Find where the given text appears and provide that cell's center as [x, y] coordinate. 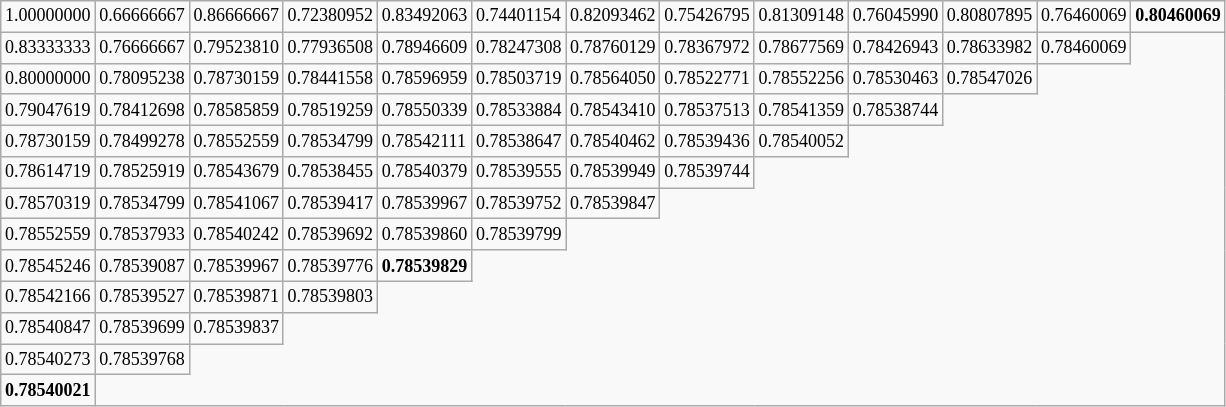
0.78540021 [48, 390]
0.78519259 [330, 110]
0.78542166 [48, 296]
0.72380952 [330, 16]
0.78540379 [424, 172]
0.78539744 [707, 172]
0.78539699 [142, 328]
0.78541067 [236, 204]
0.78533884 [519, 110]
0.77936508 [330, 48]
0.75426795 [707, 16]
0.78539847 [613, 204]
0.78539949 [613, 172]
0.80000000 [48, 78]
0.66666667 [142, 16]
0.78525919 [142, 172]
0.78503719 [519, 78]
0.78545246 [48, 266]
0.78543679 [236, 172]
0.78760129 [613, 48]
0.78247308 [519, 48]
0.78539871 [236, 296]
0.78540462 [613, 140]
0.78460069 [1084, 48]
0.78539527 [142, 296]
0.78539555 [519, 172]
0.74401154 [519, 16]
1.00000000 [48, 16]
0.76666667 [142, 48]
0.86666667 [236, 16]
0.78530463 [895, 78]
0.78946609 [424, 48]
0.78539799 [519, 234]
0.78542111 [424, 140]
0.78522771 [707, 78]
0.78441558 [330, 78]
0.78412698 [142, 110]
0.78539776 [330, 266]
0.83492063 [424, 16]
0.78539752 [519, 204]
0.78541359 [801, 110]
0.78677569 [801, 48]
0.78539436 [707, 140]
0.82093462 [613, 16]
0.78540052 [801, 140]
0.78539860 [424, 234]
0.78540242 [236, 234]
0.79523810 [236, 48]
0.76460069 [1084, 16]
0.78564050 [613, 78]
0.78570319 [48, 204]
0.78095238 [142, 78]
0.78538647 [519, 140]
0.80807895 [989, 16]
0.78426943 [895, 48]
0.78547026 [989, 78]
0.78614719 [48, 172]
0.78537933 [142, 234]
0.78539768 [142, 360]
0.81309148 [801, 16]
0.78540847 [48, 328]
0.78539417 [330, 204]
0.78596959 [424, 78]
0.78539829 [424, 266]
0.80460069 [1178, 16]
0.78539087 [142, 266]
0.78537513 [707, 110]
0.78633982 [989, 48]
0.78550339 [424, 110]
0.79047619 [48, 110]
0.78543410 [613, 110]
0.78538455 [330, 172]
0.78552256 [801, 78]
0.78538744 [895, 110]
0.83333333 [48, 48]
0.76045990 [895, 16]
0.78367972 [707, 48]
0.78539692 [330, 234]
0.78539837 [236, 328]
0.78540273 [48, 360]
0.78499278 [142, 140]
0.78585859 [236, 110]
0.78539803 [330, 296]
